Find where the given text appears and provide that cell's center as (x, y) coordinate. 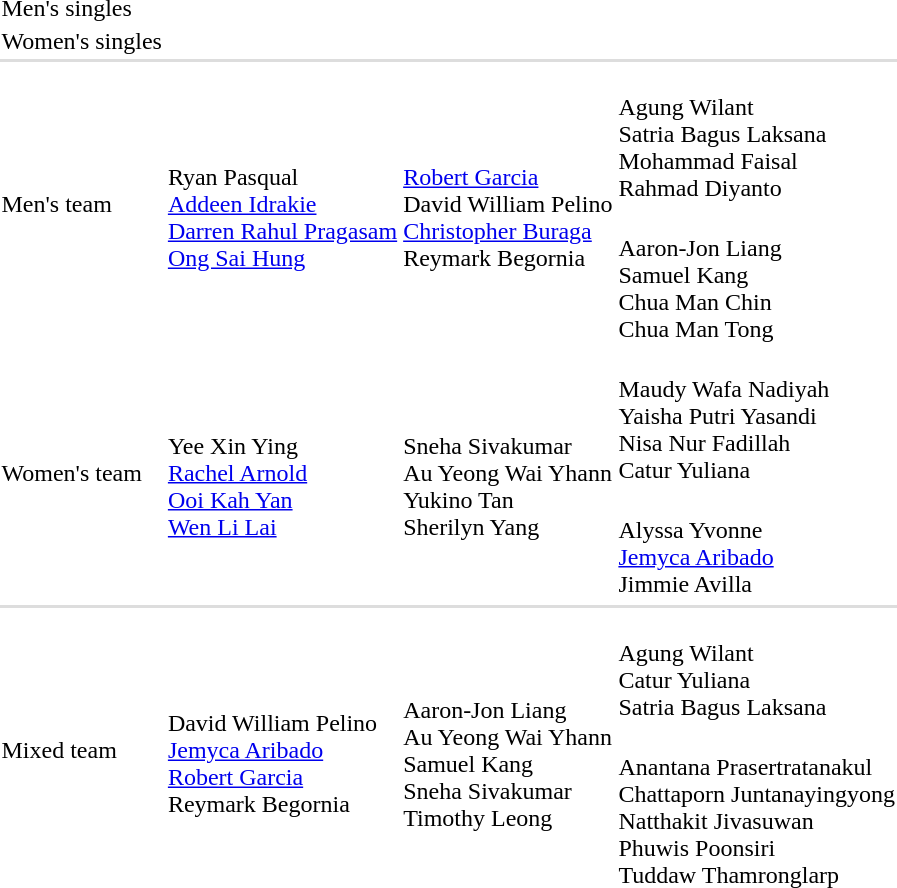
Women's team (82, 473)
Robert GarciaDavid William PelinoChristopher BuragaReymark Begornia (508, 204)
Agung WilantSatria Bagus LaksanaMohammad FaisalRahmad Diyanto (757, 134)
Sneha SivakumarAu Yeong Wai YhannYukino TanSherilyn Yang (508, 473)
Men's team (82, 204)
Agung WilantCatur YulianaSatria Bagus Laksana (757, 666)
Ryan PasqualAddeen IdrakieDarren Rahul PragasamOng Sai Hung (282, 204)
Alyssa YvonneJemyca AribadoJimmie Avilla (757, 544)
Yee Xin YingRachel ArnoldOoi Kah YanWen Li Lai (282, 473)
Aaron-Jon LiangSamuel KangChua Man ChinChua Man Tong (757, 275)
Maudy Wafa NadiyahYaisha Putri YasandiNisa Nur FadillahCatur Yuliana (757, 416)
Women's singles (82, 41)
